Extract the (x, y) coordinate from the center of the cell holding the provided text.  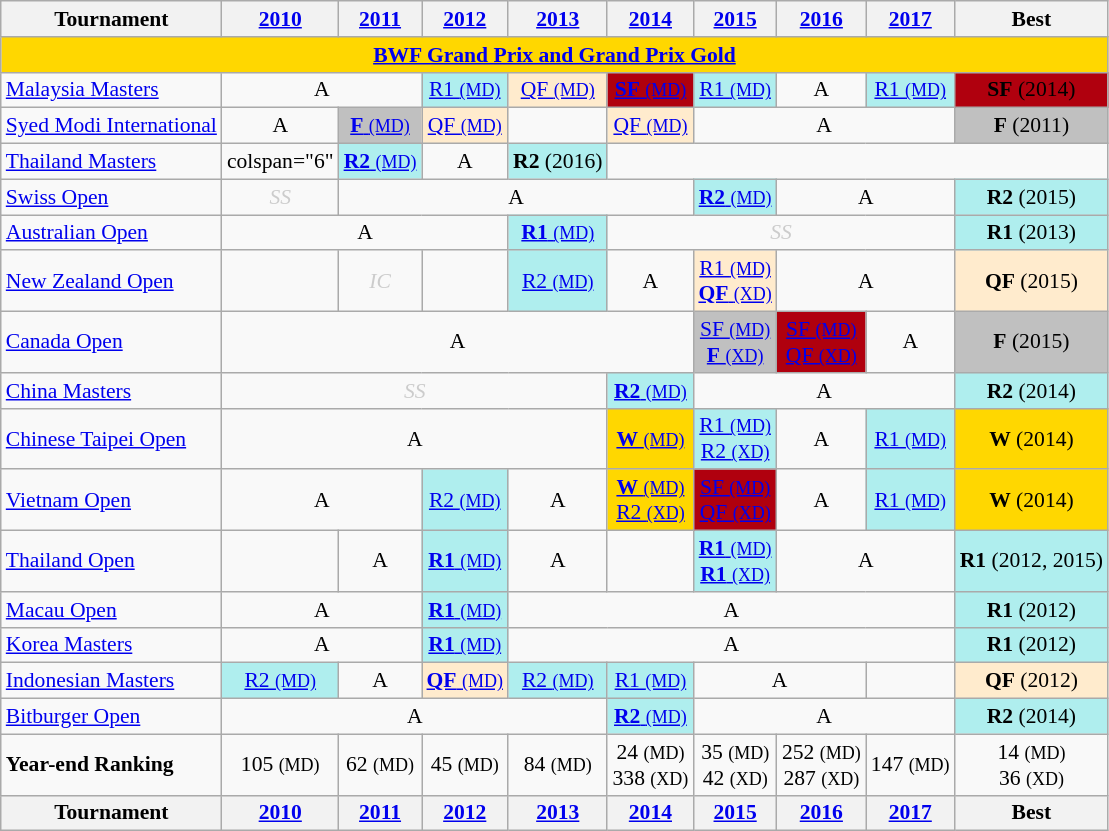
W (MD) R2 (XD) (650, 500)
Swiss Open (112, 197)
China Masters (112, 391)
35 (MD) 42 (XD) (735, 764)
R2 (2016) (558, 162)
14 (MD) 36 (XD) (1032, 764)
F (2011) (1032, 126)
Bitburger Open (112, 717)
SF (2014) (1032, 90)
F (2015) (1032, 342)
Macau Open (112, 610)
Thailand Open (112, 562)
84 (MD) (558, 764)
SF (MD) (650, 90)
colspan="6" (280, 162)
R1 (MD) R1 (XD) (735, 562)
F (MD) (380, 126)
R1 (MD) QF (XD) (735, 282)
45 (MD) (466, 764)
24 (MD) 338 (XD) (650, 764)
R1 (MD) R2 (XD) (735, 438)
147 (MD) (910, 764)
R1 (2013) (1032, 233)
QF (2012) (1032, 681)
Thailand Masters (112, 162)
105 (MD) (280, 764)
R2 (2015) (1032, 197)
R1 (2012, 2015) (1032, 562)
252 (MD) 287 (XD) (822, 764)
62 (MD) (380, 764)
Australian Open (112, 233)
SF (MD) F (XD) (735, 342)
Indonesian Masters (112, 681)
Vietnam Open (112, 500)
BWF Grand Prix and Grand Prix Gold (554, 55)
Chinese Taipei Open (112, 438)
Malaysia Masters (112, 90)
Year-end Ranking (112, 764)
W (MD) (650, 438)
Syed Modi International (112, 126)
Korea Masters (112, 645)
IC (380, 282)
QF (2015) (1032, 282)
Canada Open (112, 342)
New Zealand Open (112, 282)
